Capture the cell that displays the provided text and extract its [x, y] central coordinate. 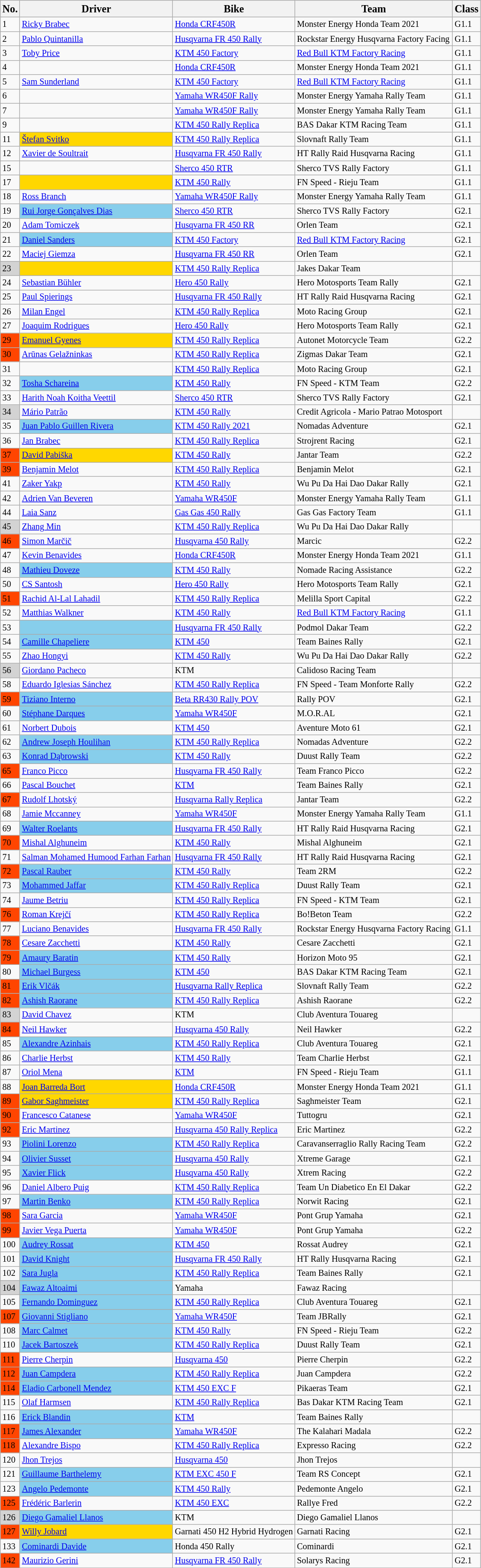
Rui Jorge Gonçalves Dias [96, 211]
39 [10, 469]
9 [10, 125]
Maciej Giemza [96, 254]
12 [10, 154]
Bo!Beton Team [374, 915]
Gas Gas Factory Team [374, 512]
118 [10, 1446]
120 [10, 1460]
KTM EXC 450 F [234, 1474]
66 [10, 785]
17 [10, 182]
92 [10, 1130]
Camille Chapeliere [96, 642]
88 [10, 1087]
6 [10, 96]
Arūnas Gelažninkas [96, 354]
Zigmas Dakar Team [374, 354]
Pedemonte Angelo [374, 1489]
Jacek Bartoszek [96, 1345]
5 [10, 82]
95 [10, 1173]
19 [10, 211]
22 [10, 254]
Roman Krejčí [96, 915]
26 [10, 311]
Guillaume Barthelemy [96, 1474]
HT Rally Husqvarna Racing [374, 1259]
Frédéric Barlerin [96, 1503]
Caravanserraglio Rally Racing Team [374, 1144]
1 [10, 24]
Norbert Dubois [96, 728]
Walter Roelants [96, 828]
Rally POV [374, 699]
KTM 450 EXC F [234, 1388]
Stéphane Darques [96, 714]
Franco Picco [96, 771]
Aventure Moto 61 [374, 728]
24 [10, 283]
Amaury Baratin [96, 958]
Podmol Dakar Team [374, 627]
125 [10, 1503]
Michael Burgess [96, 972]
Garnati Racing [374, 1532]
Willy Jobard [96, 1532]
Adrien Van Beveren [96, 498]
Class [466, 9]
123 [10, 1489]
80 [10, 972]
127 [10, 1532]
Alexandre Bispo [96, 1446]
Pablo Quintanilla [96, 39]
Tiziano Interno [96, 699]
Ross Branch [96, 197]
Rachid Al-Lal Lahadil [96, 598]
126 [10, 1517]
34 [10, 412]
Rossat Audrey [374, 1245]
62 [10, 742]
Martin Benko [96, 1202]
Sara Jugla [96, 1273]
Giovanni Stigliano [96, 1316]
Horizon Moto 95 [374, 958]
44 [10, 512]
58 [10, 685]
Joan Barreda Bort [96, 1087]
98 [10, 1216]
105 [10, 1302]
48 [10, 570]
Rallye Fred [374, 1503]
Daniel Albero Puig [96, 1187]
101 [10, 1259]
20 [10, 225]
4 [10, 67]
108 [10, 1331]
Pascal Bouchet [96, 785]
Driver [96, 9]
63 [10, 756]
Fernando Dominguez [96, 1302]
Mathieu Doveze [96, 570]
CS Santosh [96, 584]
Yamaha [234, 1288]
117 [10, 1431]
Pikaeras Team [374, 1388]
111 [10, 1359]
Calidoso Racing Team [374, 671]
29 [10, 340]
Charlie Herbst [96, 1058]
Matthias Walkner [96, 613]
Credit Agricola - Mario Patrao Motosport [374, 412]
Xavier Flick [96, 1173]
99 [10, 1230]
Javier Vega Puerta [96, 1230]
59 [10, 699]
36 [10, 441]
114 [10, 1388]
33 [10, 398]
93 [10, 1144]
42 [10, 498]
69 [10, 828]
Pascal Rauber [96, 871]
21 [10, 240]
Paul Spierings [96, 297]
85 [10, 1044]
Tosha Schareina [96, 383]
Oriol Mena [96, 1072]
Jaume Betriu [96, 900]
M.O.R.AL [374, 714]
Team JBRally [374, 1316]
Jamie Mccanney [96, 814]
Zhang Min [96, 527]
Garnati 450 H2 Hybrid Hydrogen [234, 1532]
Team [374, 9]
Expresso Racing [374, 1446]
Team RS Concept [374, 1474]
112 [10, 1374]
Sebastian Bühler [96, 283]
61 [10, 728]
77 [10, 929]
Team Un Diabetico En El Dakar [374, 1187]
David Knight [96, 1259]
Strojrent Racing [374, 441]
Fawaz Altoaimi [96, 1288]
102 [10, 1273]
84 [10, 1029]
Autonet Motorcycle Team [374, 340]
Erik Vlčák [96, 986]
7 [10, 110]
25 [10, 297]
Rockstar Energy Husqvarna Factory Facing [374, 39]
Gas Gas 450 Rally [234, 512]
Bas Dakar KTM Racing Team [374, 1402]
Emanuel Gyenes [96, 340]
Zhao Hongyi [96, 656]
50 [10, 584]
Marcic [374, 541]
15 [10, 168]
71 [10, 857]
47 [10, 555]
Husqvarna 450 Rally Replica [234, 1130]
Juan Pablo Guillen Rivera [96, 426]
Team Charlie Herbst [374, 1058]
Xtrem Racing [374, 1173]
KTM 450 Rally 2021 [234, 426]
David Chavez [96, 1015]
Konrad Dąbrowski [96, 756]
Xtreme Garage [374, 1159]
73 [10, 886]
No. [10, 9]
Adam Tomiczek [96, 225]
Sam Sunderland [96, 82]
133 [10, 1546]
74 [10, 900]
45 [10, 527]
Team Franco Picco [374, 771]
Audrey Rossat [96, 1245]
32 [10, 383]
53 [10, 627]
Melilla Sport Capital [374, 598]
Daniel Sanders [96, 240]
56 [10, 671]
89 [10, 1101]
Rockstar Energy Husqvarna Factory Racing [374, 929]
Bike [234, 9]
115 [10, 1402]
Mohammed Jaffar [96, 886]
68 [10, 814]
Gabor Saghmeister [96, 1101]
107 [10, 1316]
Zaker Yakp [96, 484]
60 [10, 714]
86 [10, 1058]
76 [10, 915]
94 [10, 1159]
11 [10, 139]
Cominardi [374, 1546]
Tuttogru [374, 1115]
Marc Calmet [96, 1331]
23 [10, 268]
Laia Sanz [96, 512]
Nomade Racing Assistance [374, 570]
Harith Noah Koitha Veettil [96, 398]
Eladio Carbonell Mendez [96, 1388]
Jan Brabec [96, 441]
52 [10, 613]
Olivier Susset [96, 1159]
90 [10, 1115]
Erick Blandin [96, 1417]
Norwit Racing [374, 1202]
Francesco Catanese [96, 1115]
Alexandre Azinhais [96, 1044]
Luciano Benavides [96, 929]
Joaquim Rodrigues [96, 326]
67 [10, 799]
78 [10, 943]
142 [10, 1560]
Piolini Lorenzo [96, 1144]
Cominardi Davide [96, 1546]
54 [10, 642]
Eduardo Iglesias Sánchez [96, 685]
100 [10, 1245]
121 [10, 1474]
Milan Engel [96, 311]
41 [10, 484]
Solarys Racing [374, 1560]
27 [10, 326]
97 [10, 1202]
Angelo Pedemonte [96, 1489]
FN Speed - Team Monforte Rally [374, 685]
James Alexander [96, 1431]
Beta RR430 Rally POV [234, 699]
Fawaz Racing [374, 1288]
Simon Marčič [96, 541]
Ricky Brabec [96, 24]
Jakes Dakar Team [374, 268]
Team 2RM [374, 871]
104 [10, 1288]
55 [10, 656]
Kevin Benavides [96, 555]
The Kalahari Madala [374, 1431]
65 [10, 771]
110 [10, 1345]
87 [10, 1072]
51 [10, 598]
David Pabiška [96, 455]
Saghmeister Team [374, 1101]
96 [10, 1187]
Rudolf Lhotský [96, 799]
Maurizio Gerini [96, 1560]
Giordano Pacheco [96, 671]
Štefan Svitko [96, 139]
Andrew Joseph Houlihan [96, 742]
79 [10, 958]
83 [10, 1015]
70 [10, 842]
Sara Garcia [96, 1216]
Olaf Harmsen [96, 1402]
37 [10, 455]
Xavier de Soultrait [96, 154]
Honda 450 Rally [234, 1546]
2 [10, 39]
46 [10, 541]
KTM 450 EXC [234, 1503]
Toby Price [96, 53]
35 [10, 426]
31 [10, 369]
3 [10, 53]
116 [10, 1417]
30 [10, 354]
72 [10, 871]
81 [10, 986]
Mário Patrão [96, 412]
82 [10, 1001]
Salman Mohamed Humood Farhan Farhan [96, 857]
18 [10, 197]
